Return (X, Y) of the center of cell containing provided text 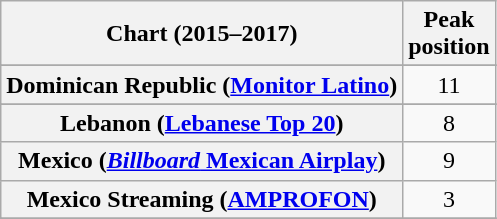
8 (449, 123)
Mexico Streaming (AMPROFON) (202, 199)
3 (449, 199)
9 (449, 161)
Chart (2015–2017) (202, 34)
Dominican Republic (Monitor Latino) (202, 85)
11 (449, 85)
Lebanon (Lebanese Top 20) (202, 123)
Mexico (Billboard Mexican Airplay) (202, 161)
Peakposition (449, 34)
